Search for the cell housing the specified text and yield its [x, y] center coordinate. 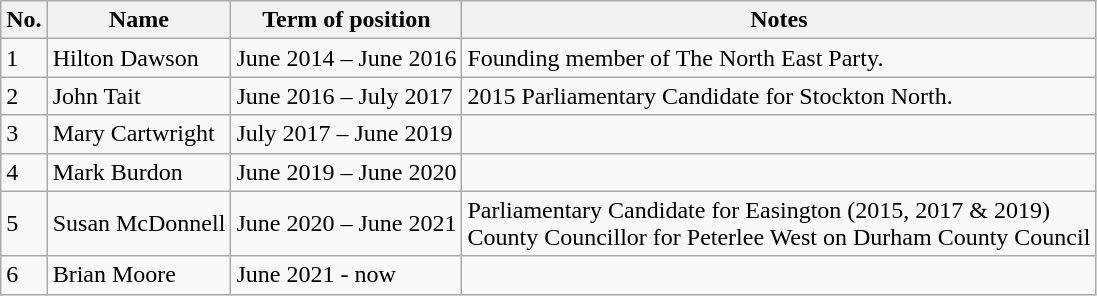
Name [139, 20]
5 [24, 224]
June 2021 - now [346, 275]
Brian Moore [139, 275]
Parliamentary Candidate for Easington (2015, 2017 & 2019)County Councillor for Peterlee West on Durham County Council [779, 224]
4 [24, 172]
June 2020 – June 2021 [346, 224]
John Tait [139, 96]
Mary Cartwright [139, 134]
June 2014 – June 2016 [346, 58]
No. [24, 20]
Hilton Dawson [139, 58]
Mark Burdon [139, 172]
July 2017 – June 2019 [346, 134]
Term of position [346, 20]
1 [24, 58]
3 [24, 134]
2 [24, 96]
Notes [779, 20]
June 2019 – June 2020 [346, 172]
6 [24, 275]
June 2016 – July 2017 [346, 96]
2015 Parliamentary Candidate for Stockton North. [779, 96]
Susan McDonnell [139, 224]
Founding member of The North East Party. [779, 58]
